Pinpoint the cell where the given text exists, returning its [X, Y] midpoint coordinate. 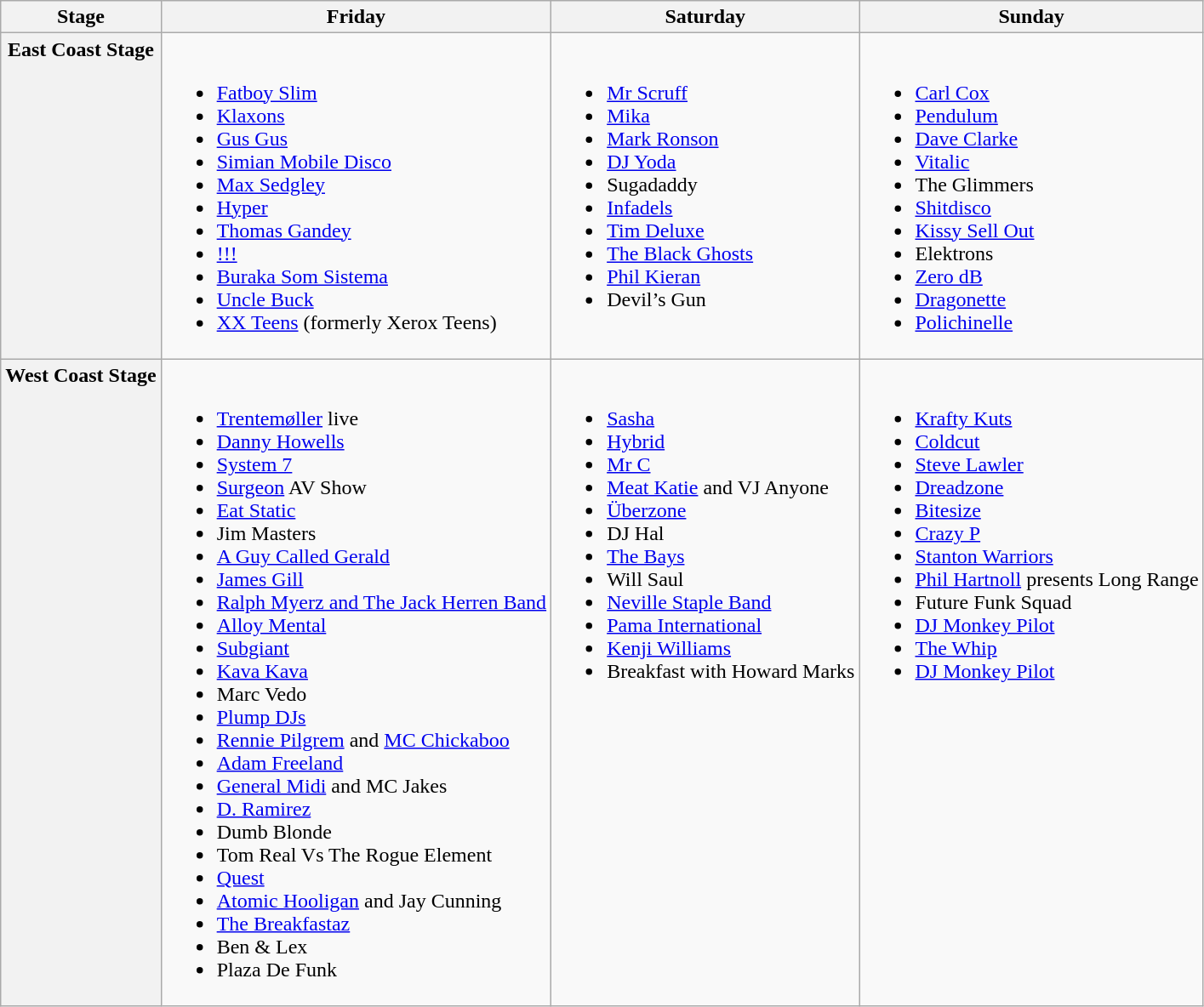
Friday [356, 17]
Mr ScruffMikaMark RonsonDJ YodaSugadaddyInfadelsTim DeluxeThe Black GhostsPhil KieranDevil’s Gun [705, 196]
SashaHybridMr CMeat Katie and VJ AnyoneÜberzoneDJ HalThe BaysWill SaulNeville Staple BandPama InternationalKenji WilliamsBreakfast with Howard Marks [705, 682]
East Coast Stage [81, 196]
Saturday [705, 17]
Stage [81, 17]
West Coast Stage [81, 682]
Sunday [1031, 17]
Fatboy SlimKlaxonsGus GusSimian Mobile DiscoMax SedgleyHyperThomas Gandey!!!Buraka Som SistemaUncle BuckXX Teens (formerly Xerox Teens) [356, 196]
Carl CoxPendulumDave ClarkeVitalicThe GlimmersShitdiscoKissy Sell OutElektronsZero dBDragonettePolichinelle [1031, 196]
